Detect which cell encompasses the target text, then output its [X, Y] center coordinate. 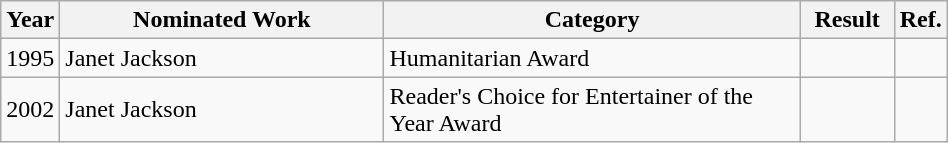
Year [30, 20]
Humanitarian Award [592, 58]
Result [847, 20]
Nominated Work [222, 20]
2002 [30, 110]
Category [592, 20]
Reader's Choice for Entertainer of the Year Award [592, 110]
Ref. [920, 20]
1995 [30, 58]
